Locate the cell with the specified text and output its (x, y) center coordinate. 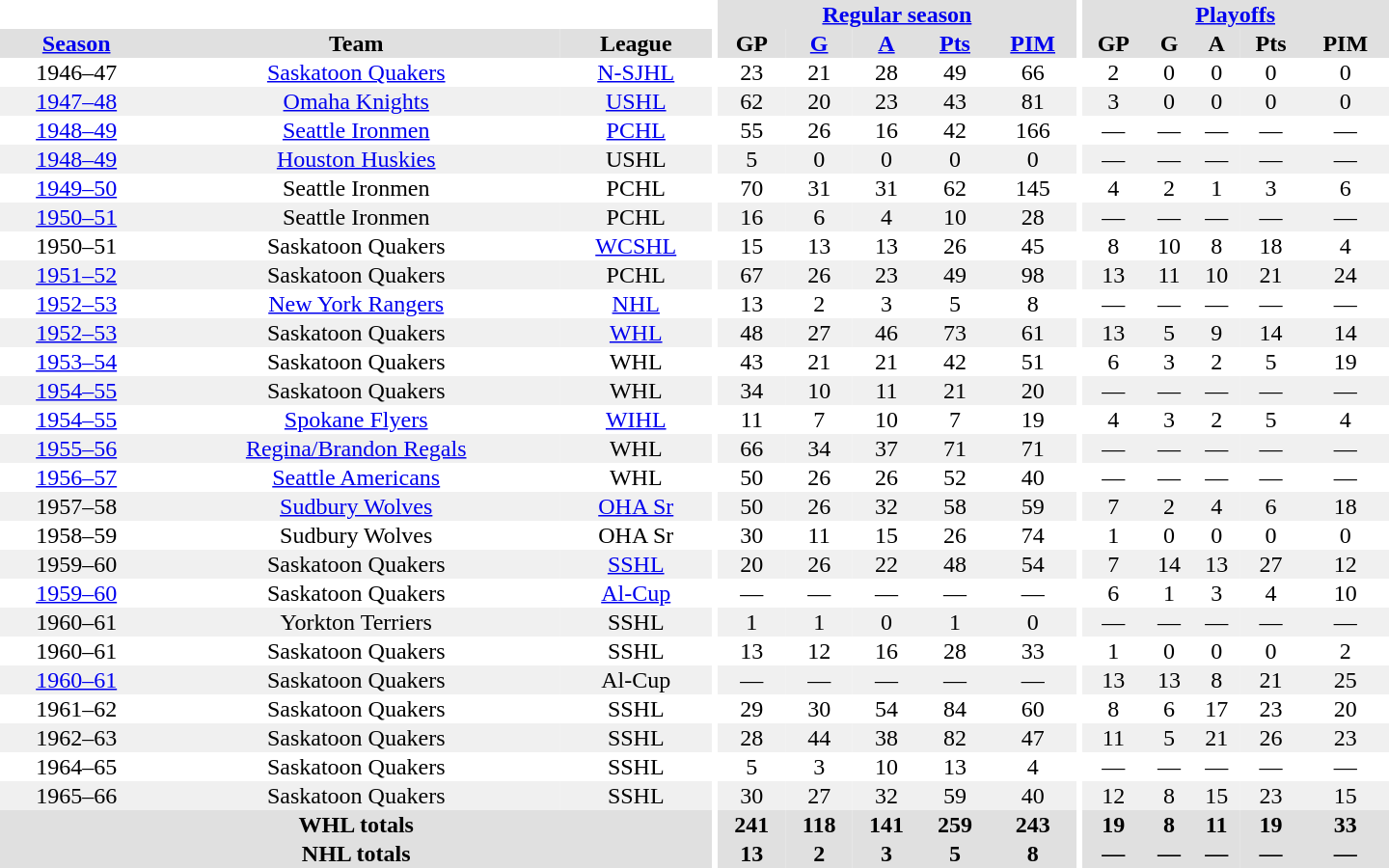
Regular season (897, 14)
51 (1032, 362)
1962–63 (76, 738)
Seattle Americans (356, 477)
WCSHL (636, 246)
52 (955, 477)
259 (955, 825)
Spokane Flyers (356, 420)
1949–50 (76, 188)
82 (955, 738)
61 (1032, 333)
38 (885, 738)
17 (1217, 709)
81 (1032, 101)
1958–59 (76, 535)
1956–57 (76, 477)
Season (76, 43)
1955–56 (76, 448)
24 (1345, 275)
29 (752, 709)
1951–52 (76, 275)
73 (955, 333)
145 (1032, 188)
58 (955, 506)
1964–65 (76, 767)
Regina/Brandon Regals (356, 448)
Yorkton Terriers (356, 622)
241 (752, 825)
WIHL (636, 420)
1947–48 (76, 101)
1965–66 (76, 796)
118 (820, 825)
98 (1032, 275)
Playoffs (1235, 14)
WHL totals (356, 825)
Team (356, 43)
243 (1032, 825)
Houston Huskies (356, 159)
22 (885, 564)
1961–62 (76, 709)
NHL (636, 304)
47 (1032, 738)
League (636, 43)
70 (752, 188)
9 (1217, 333)
141 (885, 825)
67 (752, 275)
N-SJHL (636, 72)
74 (1032, 535)
46 (885, 333)
60 (1032, 709)
1953–54 (76, 362)
37 (885, 448)
25 (1345, 680)
Omaha Knights (356, 101)
NHL totals (356, 854)
1946–47 (76, 72)
45 (1032, 246)
44 (820, 738)
New York Rangers (356, 304)
84 (955, 709)
55 (752, 130)
166 (1032, 130)
1957–58 (76, 506)
